Extract the [X, Y] coordinate from the center of the cell holding the provided text.  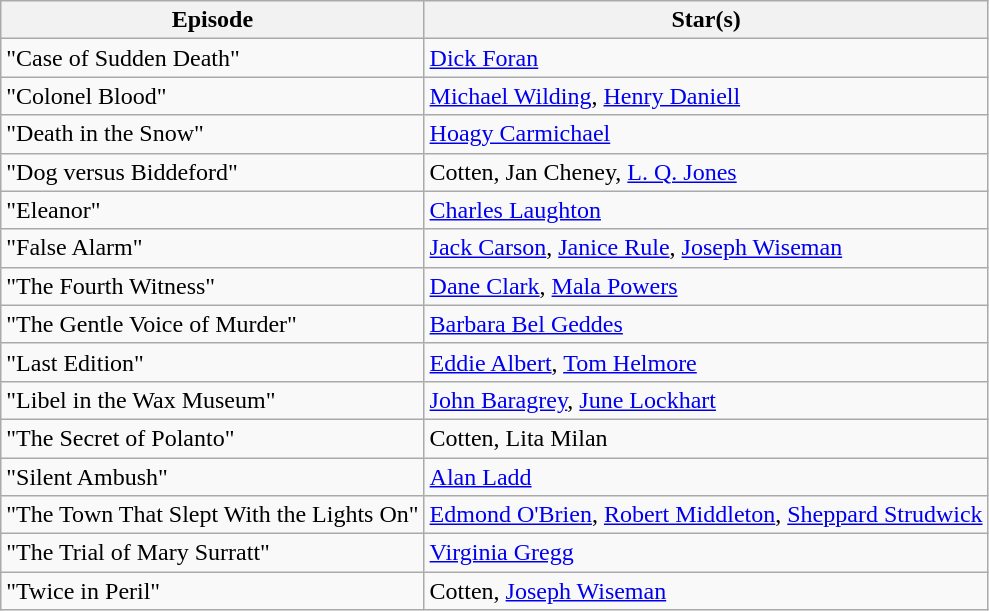
"False Alarm" [212, 248]
Dane Clark, Mala Powers [706, 286]
"The Fourth Witness" [212, 286]
Episode [212, 20]
"Last Edition" [212, 362]
Michael Wilding, Henry Daniell [706, 96]
Virginia Gregg [706, 553]
Jack Carson, Janice Rule, Joseph Wiseman [706, 248]
"The Town That Slept With the Lights On" [212, 515]
"The Trial of Mary Surratt" [212, 553]
"Libel in the Wax Museum" [212, 400]
Edmond O'Brien, Robert Middleton, Sheppard Strudwick [706, 515]
"Colonel Blood" [212, 96]
"Dog versus Biddeford" [212, 172]
"Twice in Peril" [212, 591]
John Baragrey, June Lockhart [706, 400]
"Case of Sudden Death" [212, 58]
"The Gentle Voice of Murder" [212, 324]
"Death in the Snow" [212, 134]
Star(s) [706, 20]
Alan Ladd [706, 477]
Cotten, Jan Cheney, L. Q. Jones [706, 172]
Eddie Albert, Tom Helmore [706, 362]
Cotten, Joseph Wiseman [706, 591]
"The Secret of Polanto" [212, 438]
Charles Laughton [706, 210]
Cotten, Lita Milan [706, 438]
Hoagy Carmichael [706, 134]
"Eleanor" [212, 210]
"Silent Ambush" [212, 477]
Dick Foran [706, 58]
Barbara Bel Geddes [706, 324]
